Find where the given text appears and provide that cell's center as [x, y] coordinate. 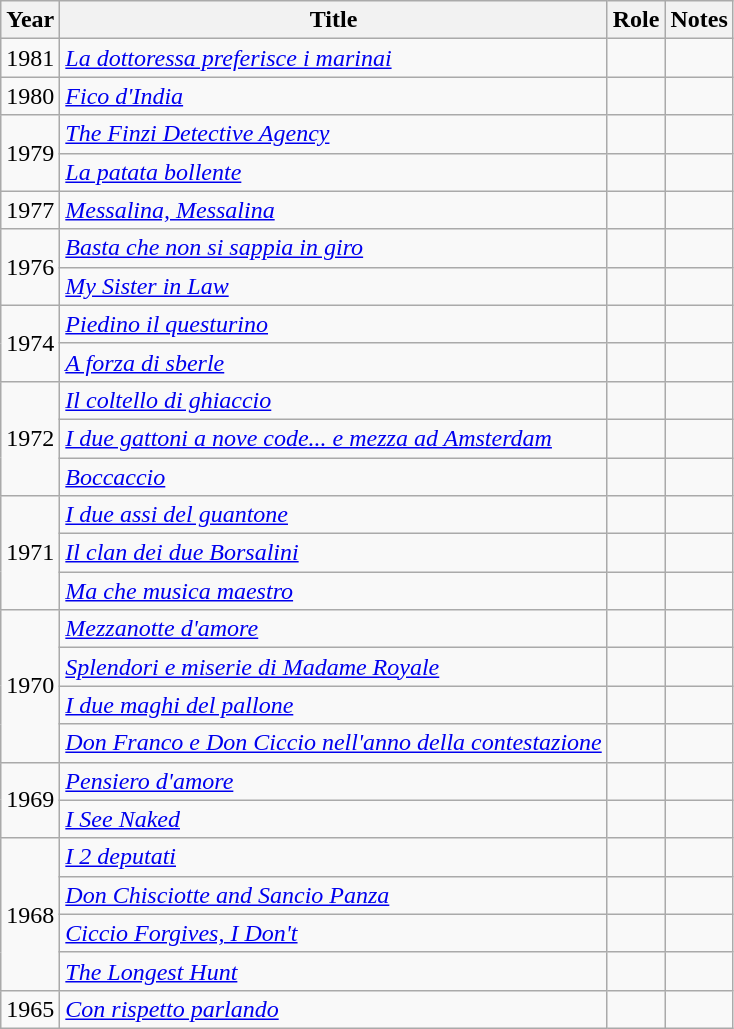
Messalina, Messalina [334, 210]
I due assi del guantone [334, 515]
Basta che non si sappia in giro [334, 248]
I See Naked [334, 819]
Il clan dei due Borsalini [334, 553]
Piedino il questurino [334, 324]
1977 [30, 210]
Ciccio Forgives, I Don't [334, 933]
A forza di sberle [334, 362]
I due gattoni a nove code... e mezza ad Amsterdam [334, 438]
La patata bollente [334, 172]
Notes [699, 20]
1980 [30, 96]
1979 [30, 153]
The Longest Hunt [334, 971]
1971 [30, 553]
1981 [30, 58]
My Sister in Law [334, 286]
Pensiero d'amore [334, 781]
Splendori e miserie di Madame Royale [334, 667]
1965 [30, 1009]
Title [334, 20]
I 2 deputati [334, 857]
Ma che musica maestro [334, 591]
Don Chisciotte and Sancio Panza [334, 895]
La dottoressa preferisce i marinai [334, 58]
Boccaccio [334, 477]
Il coltello di ghiaccio [334, 400]
Fico d'India [334, 96]
1969 [30, 800]
The Finzi Detective Agency [334, 134]
1970 [30, 686]
I due maghi del pallone [334, 705]
1974 [30, 343]
Role [636, 20]
1972 [30, 438]
Don Franco e Don Ciccio nell'anno della contestazione [334, 743]
Mezzanotte d'amore [334, 629]
1968 [30, 914]
1976 [30, 267]
Con rispetto parlando [334, 1009]
Year [30, 20]
